Pinpoint the cell where the given text exists, returning its [X, Y] midpoint coordinate. 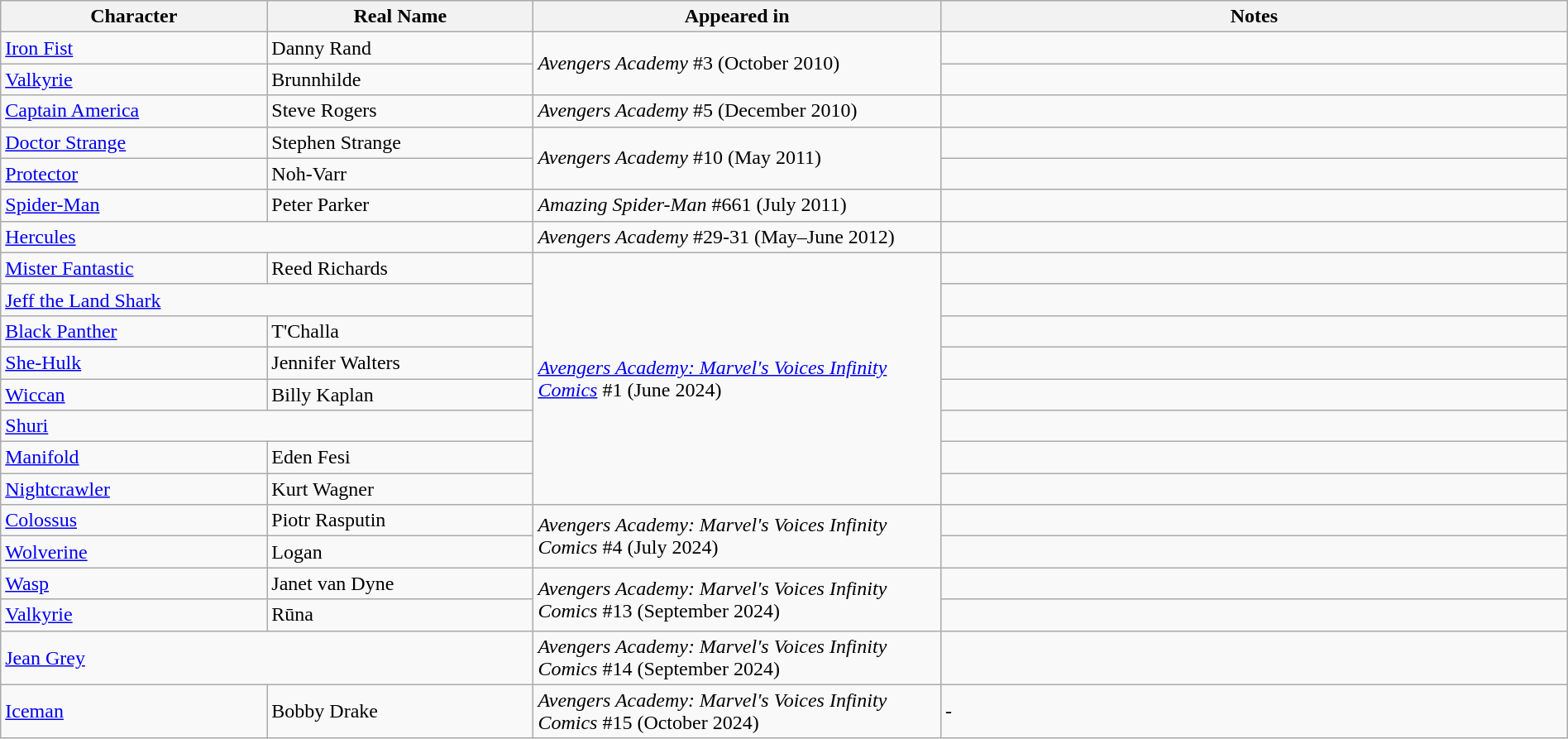
Bobby Drake [400, 712]
T'Challa [400, 331]
Jean Grey [267, 657]
Danny Rand [400, 48]
Iron Fist [134, 48]
Eden Fesi [400, 458]
Jeff the Land Shark [267, 300]
Logan [400, 552]
Noh-Varr [400, 174]
Peter Parker [400, 205]
Avengers Academy: Marvel's Voices Infinity Comics #14 (September 2024) [738, 657]
Real Name [400, 17]
Amazing Spider-Man #661 (July 2011) [738, 205]
Wolverine [134, 552]
Iceman [134, 712]
Notes [1254, 17]
Protector [134, 174]
Mister Fantastic [134, 268]
Black Panther [134, 331]
Shuri [267, 426]
- [1254, 712]
Doctor Strange [134, 142]
Avengers Academy: Marvel's Voices Infinity Comics #13 (September 2024) [738, 599]
Spider-Man [134, 205]
Reed Richards [400, 268]
Colossus [134, 521]
Manifold [134, 458]
Avengers Academy: Marvel's Voices Infinity Comics #15 (October 2024) [738, 712]
Hercules [267, 237]
Billy Kaplan [400, 395]
Wiccan [134, 395]
Avengers Academy #3 (October 2010) [738, 64]
Avengers Academy: Marvel's Voices Infinity Comics #1 (June 2024) [738, 378]
Brunnhilde [400, 79]
Nightcrawler [134, 489]
Captain America [134, 111]
Steve Rogers [400, 111]
Stephen Strange [400, 142]
She-Hulk [134, 362]
Kurt Wagner [400, 489]
Avengers Academy #5 (December 2010) [738, 111]
Wasp [134, 583]
Janet van Dyne [400, 583]
Avengers Academy #29-31 (May–June 2012) [738, 237]
Avengers Academy: Marvel's Voices Infinity Comics #4 (July 2024) [738, 536]
Appeared in [738, 17]
Character [134, 17]
Avengers Academy #10 (May 2011) [738, 158]
Piotr Rasputin [400, 521]
Rūna [400, 615]
Jennifer Walters [400, 362]
